Return the (x, y) coordinate for the center point of the cell that contains the specified text.  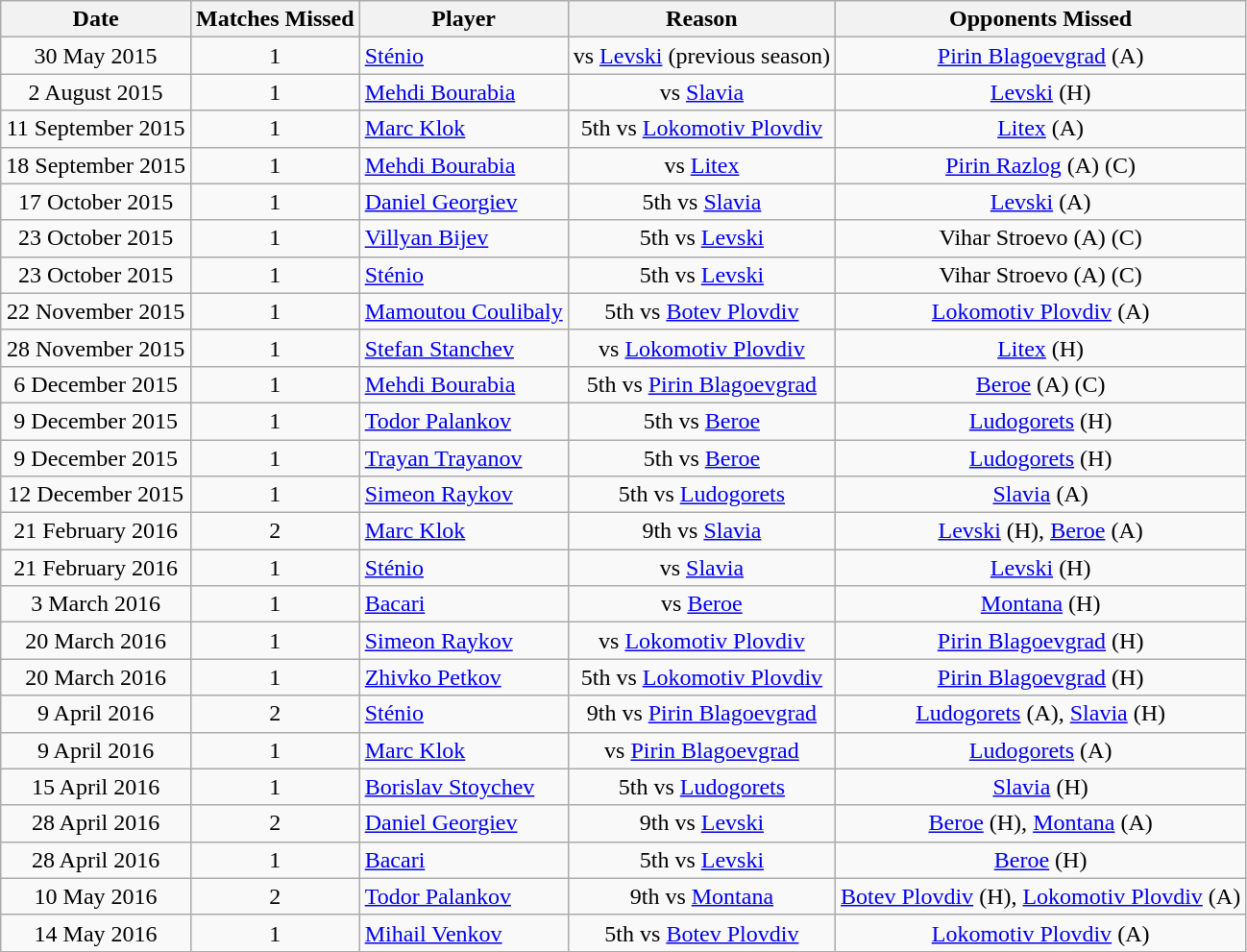
Stefan Stanchev (463, 348)
Ludogorets (A) (1041, 750)
9th vs Pirin Blagoevgrad (701, 714)
Montana (H) (1041, 604)
Pirin Blagoevgrad (A) (1041, 56)
Litex (H) (1041, 348)
15 April 2016 (96, 787)
Ludogorets (A), Slavia (H) (1041, 714)
9th vs Levski (701, 823)
Matches Missed (275, 19)
5th vs Slavia (701, 202)
Villyan Bijev (463, 238)
Slavia (A) (1041, 495)
Beroe (H), Montana (A) (1041, 823)
Borislav Stoychev (463, 787)
Levski (A) (1041, 202)
22 November 2015 (96, 311)
Player (463, 19)
28 November 2015 (96, 348)
Levski (H), Beroe (A) (1041, 531)
vs Levski (previous season) (701, 56)
6 December 2015 (96, 384)
Beroe (H) (1041, 860)
Date (96, 19)
Mihail Venkov (463, 933)
Beroe (A) (C) (1041, 384)
Slavia (H) (1041, 787)
Zhivko Petkov (463, 677)
2 August 2015 (96, 92)
vs Litex (701, 165)
12 December 2015 (96, 495)
30 May 2015 (96, 56)
5th vs Pirin Blagoevgrad (701, 384)
Reason (701, 19)
18 September 2015 (96, 165)
vs Beroe (701, 604)
17 October 2015 (96, 202)
10 May 2016 (96, 896)
Litex (A) (1041, 129)
Botev Plovdiv (H), Lokomotiv Plovdiv (A) (1041, 896)
Pirin Razlog (A) (C) (1041, 165)
14 May 2016 (96, 933)
Opponents Missed (1041, 19)
9th vs Montana (701, 896)
9th vs Slavia (701, 531)
Mamoutou Coulibaly (463, 311)
3 March 2016 (96, 604)
11 September 2015 (96, 129)
vs Pirin Blagoevgrad (701, 750)
Trayan Trayanov (463, 458)
